Detect which cell encompasses the target text, then output its (X, Y) center coordinate. 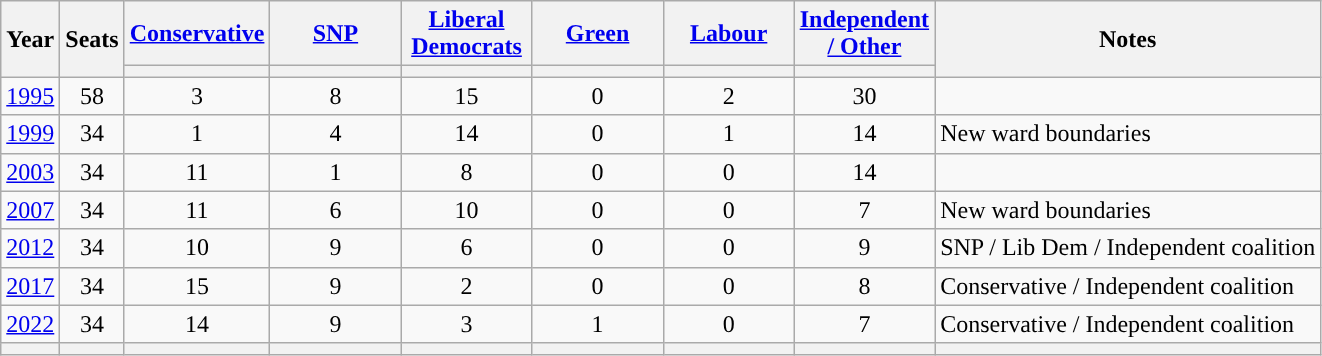
2012 (30, 248)
SNP / Lib Dem / Independent coalition (1128, 248)
Independent / Other (864, 34)
Notes (1128, 39)
2017 (30, 286)
2003 (30, 172)
30 (864, 96)
Year (30, 39)
Labour (728, 34)
SNP (336, 34)
Green (598, 34)
Conservative (197, 34)
4 (336, 134)
58 (92, 96)
1995 (30, 96)
Seats (92, 39)
1999 (30, 134)
2007 (30, 210)
Liberal Democrats (466, 34)
2022 (30, 324)
